Determine the (x, y) coordinate at the center of the cell enclosing the given text.  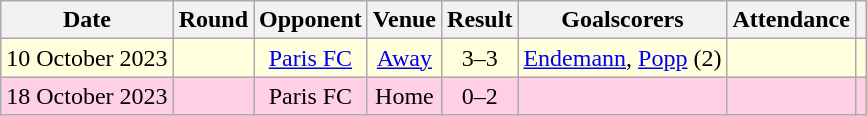
Away (404, 58)
18 October 2023 (87, 96)
Venue (404, 20)
Round (213, 20)
10 October 2023 (87, 58)
Result (480, 20)
Home (404, 96)
Goalscorers (622, 20)
Opponent (311, 20)
0–2 (480, 96)
Attendance (791, 20)
Endemann, Popp (2) (622, 58)
Date (87, 20)
3–3 (480, 58)
